Extract the [X, Y] coordinate from the center of the cell holding the provided text.  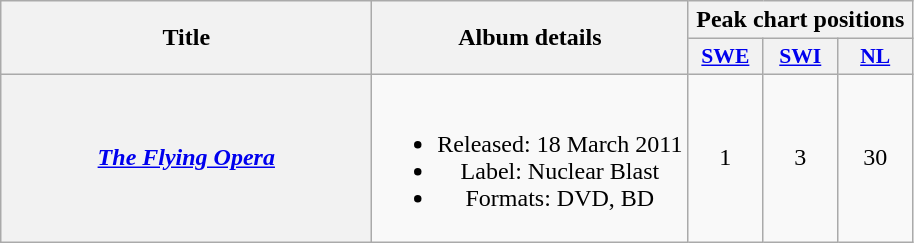
Album details [530, 38]
3 [800, 158]
1 [726, 158]
SWI [800, 57]
Released: 18 March 2011Label: Nuclear BlastFormats: DVD, BD [530, 158]
NL [876, 57]
30 [876, 158]
Peak chart positions [800, 20]
Title [186, 38]
SWE [726, 57]
The Flying Opera [186, 158]
